Determine the [X, Y] coordinate at the center of the cell enclosing the given text.  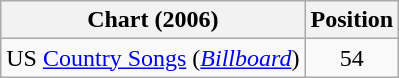
54 [352, 58]
Chart (2006) [153, 20]
US Country Songs (Billboard) [153, 58]
Position [352, 20]
